Scan for the cell matching the given text and deliver its (X, Y) coordinate at center. 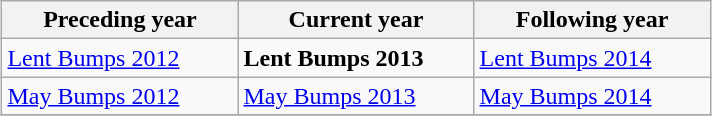
Following year (592, 20)
Lent Bumps 2014 (592, 58)
Lent Bumps 2012 (120, 58)
Preceding year (120, 20)
May Bumps 2013 (356, 96)
May Bumps 2012 (120, 96)
Current year (356, 20)
Lent Bumps 2013 (356, 58)
May Bumps 2014 (592, 96)
